For the text-containing cell, return its midpoint in [X, Y] coordinate format. 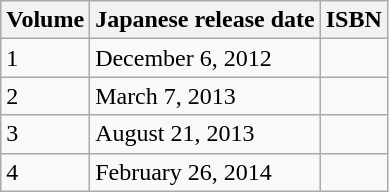
February 26, 2014 [206, 172]
Japanese release date [206, 20]
4 [46, 172]
December 6, 2012 [206, 58]
Volume [46, 20]
March 7, 2013 [206, 96]
1 [46, 58]
3 [46, 134]
August 21, 2013 [206, 134]
ISBN [354, 20]
2 [46, 96]
